Find where the given text appears and provide that cell's center as [X, Y] coordinate. 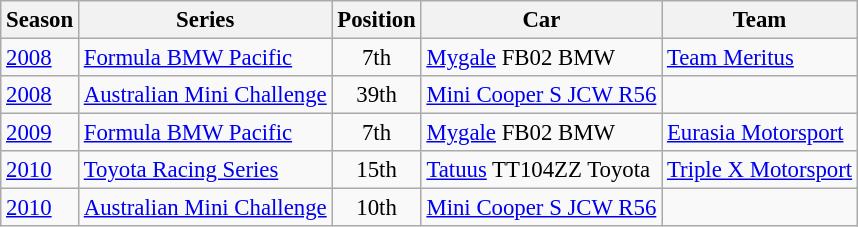
Car [542, 20]
Position [376, 20]
Eurasia Motorsport [760, 133]
2009 [40, 133]
39th [376, 95]
10th [376, 208]
Series [205, 20]
Toyota Racing Series [205, 170]
Season [40, 20]
Team [760, 20]
Tatuus TT104ZZ Toyota [542, 170]
15th [376, 170]
Team Meritus [760, 58]
Triple X Motorsport [760, 170]
